Detect which cell encompasses the target text, then output its (X, Y) center coordinate. 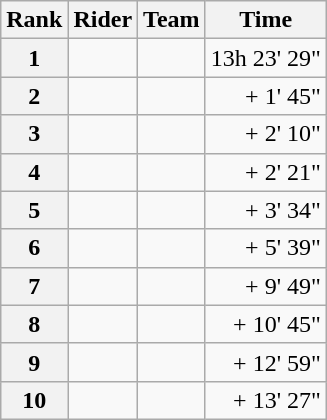
+ 13' 27" (266, 400)
Time (266, 20)
+ 2' 21" (266, 172)
+ 9' 49" (266, 286)
6 (34, 248)
Rider (103, 20)
+ 2' 10" (266, 134)
7 (34, 286)
+ 3' 34" (266, 210)
10 (34, 400)
1 (34, 58)
+ 12' 59" (266, 362)
Rank (34, 20)
Team (172, 20)
8 (34, 324)
9 (34, 362)
+ 10' 45" (266, 324)
2 (34, 96)
13h 23' 29" (266, 58)
4 (34, 172)
3 (34, 134)
+ 1' 45" (266, 96)
5 (34, 210)
+ 5' 39" (266, 248)
